Pinpoint the cell where the given text exists, returning its (X, Y) midpoint coordinate. 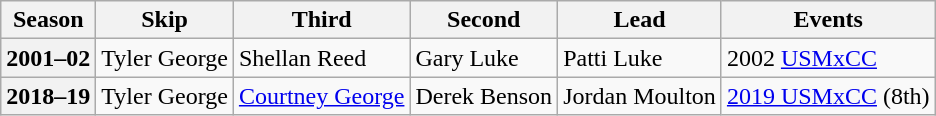
Shellan Reed (322, 58)
Courtney George (322, 96)
2001–02 (48, 58)
Derek Benson (484, 96)
Jordan Moulton (640, 96)
Season (48, 20)
Gary Luke (484, 58)
Events (828, 20)
Second (484, 20)
2019 USMxCC (8th) (828, 96)
2002 USMxCC (828, 58)
Skip (165, 20)
Lead (640, 20)
Patti Luke (640, 58)
2018–19 (48, 96)
Third (322, 20)
